Detect which cell encompasses the target text, then output its (x, y) center coordinate. 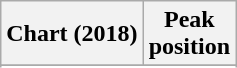
Peak position (189, 34)
Chart (2018) (72, 34)
